Return the [X, Y] coordinate for the center point of the cell that contains the specified text.  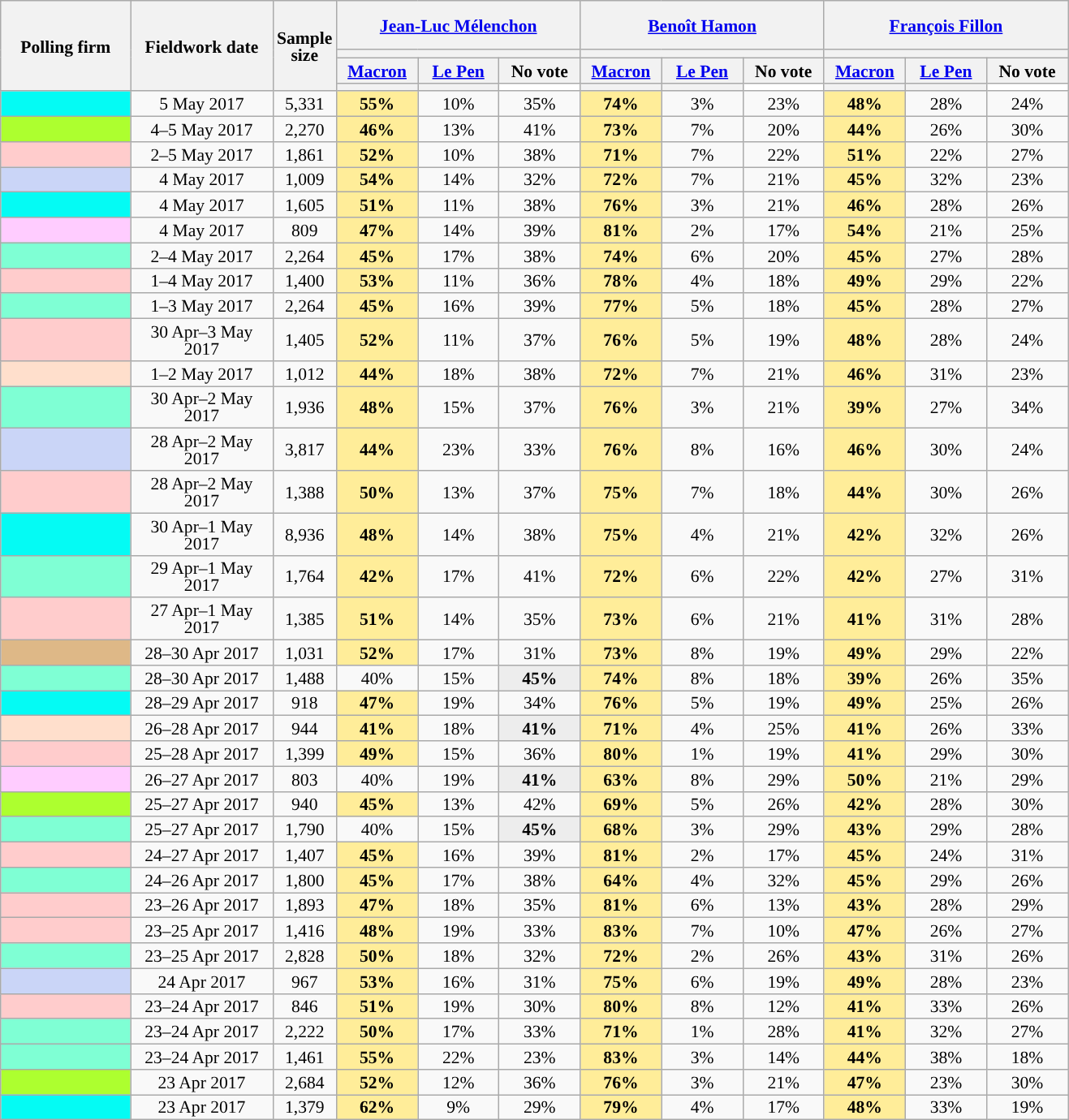
940 [304, 803]
2,684 [304, 1083]
François Fillon [946, 25]
1–4 May 2017 [201, 281]
5 May 2017 [201, 104]
24 Apr 2017 [201, 980]
26–27 Apr 2017 [201, 779]
9% [459, 1107]
24–27 Apr 2017 [201, 855]
2,270 [304, 130]
1,893 [304, 906]
24–26 Apr 2017 [201, 880]
1,405 [304, 340]
1,416 [304, 930]
1,388 [304, 492]
918 [304, 703]
5,331 [304, 104]
1,009 [304, 180]
1–3 May 2017 [201, 307]
27 Apr–1 May 2017 [201, 619]
1,800 [304, 880]
30 Apr–2 May 2017 [201, 407]
1,605 [304, 205]
28–29 Apr 2017 [201, 703]
1,488 [304, 678]
78% [621, 281]
25–28 Apr 2017 [201, 753]
1,861 [304, 154]
23–26 Apr 2017 [201, 906]
2,222 [304, 1032]
68% [621, 829]
63% [621, 779]
69% [621, 803]
2–4 May 2017 [201, 255]
29 Apr–1 May 2017 [201, 576]
1–2 May 2017 [201, 373]
1,461 [304, 1057]
62% [377, 1107]
1,031 [304, 653]
Samplesize [304, 45]
Fieldwork date [201, 45]
809 [304, 230]
1,379 [304, 1107]
1,407 [304, 855]
4–5 May 2017 [201, 130]
1,936 [304, 407]
30 Apr–3 May 2017 [201, 340]
803 [304, 779]
1,764 [304, 576]
77% [621, 307]
1,400 [304, 281]
79% [621, 1107]
26–28 Apr 2017 [201, 729]
30 Apr–1 May 2017 [201, 534]
1,790 [304, 829]
Polling firm [66, 45]
64% [621, 880]
1,399 [304, 753]
Jean-Luc Mélenchon [458, 25]
944 [304, 729]
846 [304, 1006]
967 [304, 980]
1,012 [304, 373]
8,936 [304, 534]
Benoît Hamon [702, 25]
3,817 [304, 450]
2,828 [304, 956]
2–5 May 2017 [201, 154]
1,385 [304, 619]
